Pinpoint the cell where the given text exists, returning its (X, Y) midpoint coordinate. 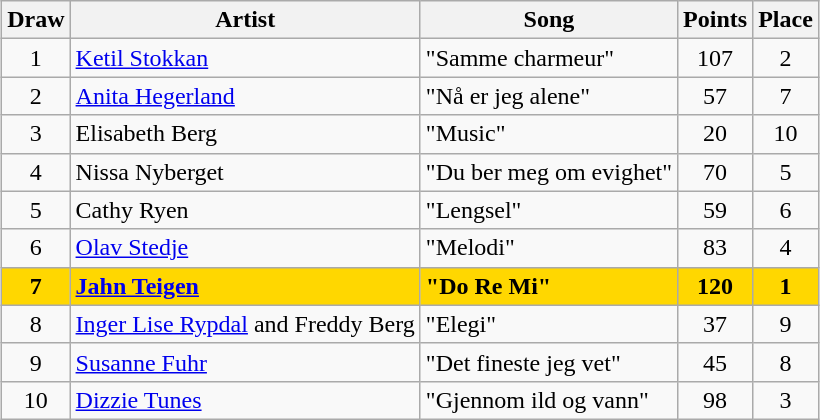
"Do Re Mi" (548, 286)
"Du ber meg om evighet" (548, 172)
59 (716, 210)
Points (716, 20)
Draw (36, 20)
"Elegi" (548, 324)
"Gjennom ild og vann" (548, 400)
"Det fineste jeg vet" (548, 362)
Song (548, 20)
Cathy Ryen (245, 210)
98 (716, 400)
Jahn Teigen (245, 286)
"Nå er jeg alene" (548, 96)
37 (716, 324)
"Music" (548, 134)
Anita Hegerland (245, 96)
"Lengsel" (548, 210)
"Samme charmeur" (548, 58)
Elisabeth Berg (245, 134)
Olav Stedje (245, 248)
83 (716, 248)
Inger Lise Rypdal and Freddy Berg (245, 324)
20 (716, 134)
120 (716, 286)
Susanne Fuhr (245, 362)
Place (786, 20)
Ketil Stokkan (245, 58)
"Melodi" (548, 248)
Nissa Nyberget (245, 172)
Dizzie Tunes (245, 400)
Artist (245, 20)
107 (716, 58)
57 (716, 96)
70 (716, 172)
45 (716, 362)
